Return the [X, Y] coordinate for the center point of the cell that contains the specified text.  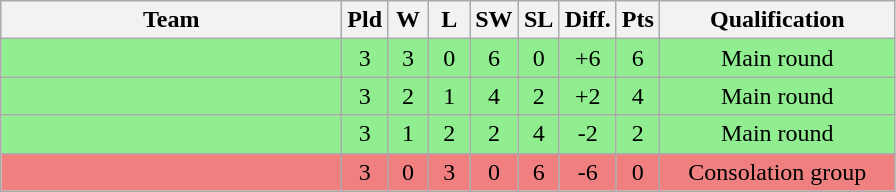
+2 [588, 96]
Diff. [588, 20]
Pts [638, 20]
W [408, 20]
Pld [365, 20]
+6 [588, 58]
Qualification [777, 20]
SL [538, 20]
Consolation group [777, 172]
Team [172, 20]
-2 [588, 134]
L [450, 20]
-6 [588, 172]
SW [494, 20]
